Pinpoint the cell where the given text exists, returning its [X, Y] midpoint coordinate. 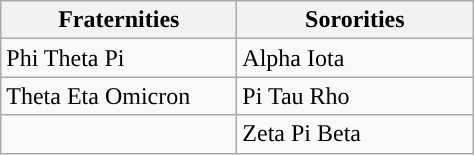
Sororities [355, 20]
Fraternities [119, 20]
Alpha Iota [355, 58]
Theta Eta Omicron [119, 96]
Zeta Pi Beta [355, 134]
Pi Tau Rho [355, 96]
Phi Theta Pi [119, 58]
